Return the [x, y] coordinate for the center point of the cell that contains the specified text.  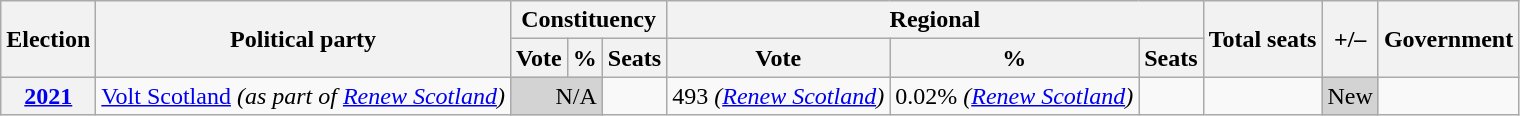
Political party [304, 39]
N/A [556, 96]
Regional [935, 20]
Volt Scotland (as part of Renew Scotland) [304, 96]
Election [48, 39]
New [1350, 96]
Total seats [1262, 39]
0.02% (Renew Scotland) [1014, 96]
Government [1448, 39]
Constituency [588, 20]
493 (Renew Scotland) [778, 96]
2021 [48, 96]
+/– [1350, 39]
